Find where the given text appears and provide that cell's center as (X, Y) coordinate. 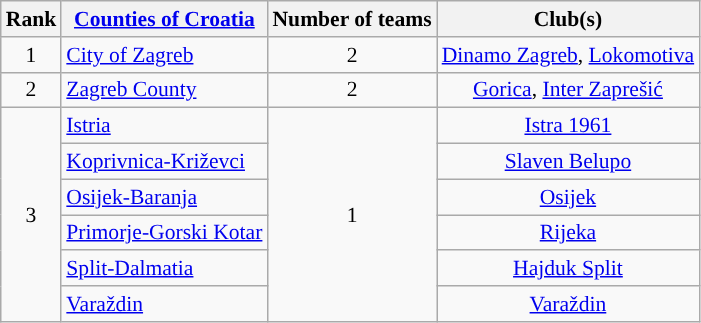
Number of teams (352, 19)
Rijeka (568, 233)
Primorje-Gorski Kotar (164, 233)
Zagreb County (164, 90)
Istria (164, 126)
Osijek (568, 197)
Dinamo Zagreb, Lokomotiva (568, 55)
Istra 1961 (568, 126)
Slaven Belupo (568, 162)
Rank (32, 19)
City of Zagreb (164, 55)
Club(s) (568, 19)
Gorica, Inter Zaprešić (568, 90)
Hajduk Split (568, 269)
Koprivnica-Križevci (164, 162)
3 (32, 215)
Split-Dalmatia (164, 269)
Osijek-Baranja (164, 197)
Counties of Croatia (164, 19)
